Determine the (x, y) coordinate at the center of the cell enclosing the given text.  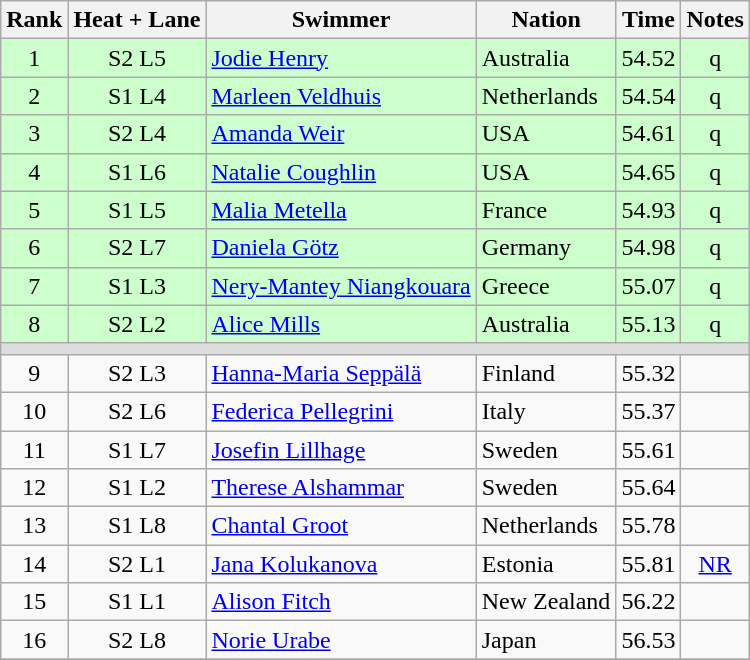
55.81 (648, 564)
11 (34, 449)
Nery-Mantey Niangkouara (341, 286)
15 (34, 602)
Amanda Weir (341, 134)
56.22 (648, 602)
S2 L6 (137, 411)
S1 L3 (137, 286)
14 (34, 564)
54.93 (648, 210)
Swimmer (341, 20)
Alison Fitch (341, 602)
Italy (546, 411)
55.64 (648, 488)
3 (34, 134)
56.53 (648, 640)
S2 L8 (137, 640)
Germany (546, 248)
54.61 (648, 134)
Time (648, 20)
10 (34, 411)
55.78 (648, 526)
Malia Metella (341, 210)
Norie Urabe (341, 640)
55.61 (648, 449)
S1 L6 (137, 172)
Chantal Groot (341, 526)
S2 L5 (137, 58)
7 (34, 286)
Japan (546, 640)
S1 L5 (137, 210)
S1 L2 (137, 488)
S1 L8 (137, 526)
5 (34, 210)
55.13 (648, 324)
55.32 (648, 373)
Rank (34, 20)
New Zealand (546, 602)
NR (715, 564)
12 (34, 488)
54.65 (648, 172)
2 (34, 96)
Estonia (546, 564)
Therese Alshammar (341, 488)
S1 L4 (137, 96)
Hanna-Maria Seppälä (341, 373)
S1 L7 (137, 449)
S2 L4 (137, 134)
4 (34, 172)
Federica Pellegrini (341, 411)
Marleen Veldhuis (341, 96)
54.54 (648, 96)
54.98 (648, 248)
Greece (546, 286)
55.07 (648, 286)
Natalie Coughlin (341, 172)
13 (34, 526)
Nation (546, 20)
55.37 (648, 411)
Notes (715, 20)
Jana Kolukanova (341, 564)
8 (34, 324)
Finland (546, 373)
Daniela Götz (341, 248)
54.52 (648, 58)
S2 L7 (137, 248)
France (546, 210)
S2 L2 (137, 324)
1 (34, 58)
Josefin Lillhage (341, 449)
S2 L1 (137, 564)
Jodie Henry (341, 58)
Heat + Lane (137, 20)
9 (34, 373)
S1 L1 (137, 602)
16 (34, 640)
Alice Mills (341, 324)
6 (34, 248)
S2 L3 (137, 373)
